Identify which cell holds the provided text, then report its (x, y) central coordinate. 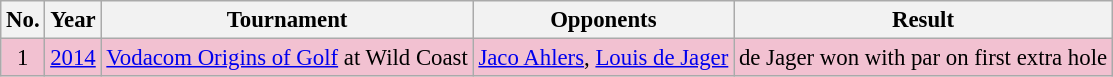
Year (73, 20)
Result (924, 20)
Tournament (287, 20)
No. (23, 20)
2014 (73, 58)
Opponents (604, 20)
Jaco Ahlers, Louis de Jager (604, 58)
de Jager won with par on first extra hole (924, 58)
Vodacom Origins of Golf at Wild Coast (287, 58)
1 (23, 58)
